Scan for the cell matching the given text and deliver its (X, Y) coordinate at center. 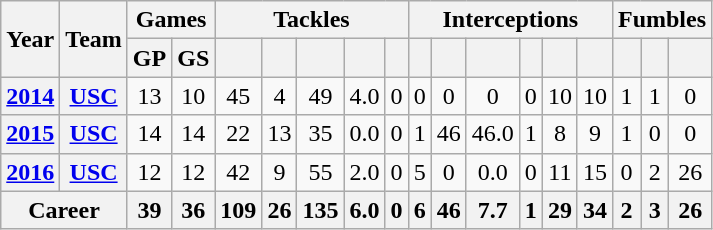
49 (320, 96)
135 (320, 210)
109 (238, 210)
34 (594, 210)
8 (560, 134)
39 (149, 210)
Career (64, 210)
22 (238, 134)
4.0 (364, 96)
GS (194, 58)
2014 (30, 96)
46.0 (492, 134)
35 (320, 134)
GP (149, 58)
2016 (30, 172)
6.0 (364, 210)
36 (194, 210)
Team (94, 39)
45 (238, 96)
2015 (30, 134)
42 (238, 172)
Interceptions (510, 20)
Fumbles (662, 20)
3 (655, 210)
6 (420, 210)
Year (30, 39)
7.7 (492, 210)
11 (560, 172)
4 (280, 96)
Games (170, 20)
2.0 (364, 172)
Tackles (312, 20)
15 (594, 172)
29 (560, 210)
5 (420, 172)
55 (320, 172)
